Output the (X, Y) coordinate of the center of the cell containing the given text.  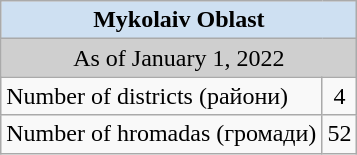
Number of hromadas (громади) (162, 134)
Mykolaiv Oblast (179, 20)
4 (340, 96)
Number of districts (райони) (162, 96)
52 (340, 134)
As of January 1, 2022 (179, 58)
